Capture the cell that displays the provided text and extract its [x, y] central coordinate. 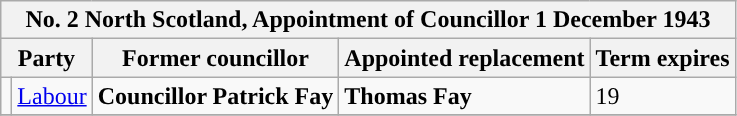
19 [662, 96]
Term expires [662, 58]
Thomas Fay [464, 96]
Party [46, 58]
Appointed replacement [464, 58]
Councillor Patrick Fay [216, 96]
Labour [52, 96]
Former councillor [216, 58]
No. 2 North Scotland, Appointment of Councillor 1 December 1943 [368, 20]
